Capture the cell that displays the provided text and extract its (X, Y) central coordinate. 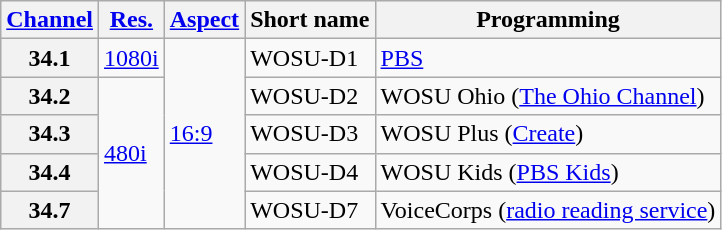
34.7 (50, 210)
PBS (548, 58)
Programming (548, 20)
WOSU-D1 (310, 58)
Res. (132, 20)
WOSU Ohio (The Ohio Channel) (548, 96)
WOSU Kids (PBS Kids) (548, 172)
VoiceCorps (radio reading service) (548, 210)
34.4 (50, 172)
WOSU-D2 (310, 96)
34.1 (50, 58)
Channel (50, 20)
Aspect (204, 20)
34.3 (50, 134)
WOSU-D3 (310, 134)
WOSU-D7 (310, 210)
34.2 (50, 96)
16:9 (204, 134)
Short name (310, 20)
480i (132, 153)
WOSU Plus (Create) (548, 134)
WOSU-D4 (310, 172)
1080i (132, 58)
